For the text-containing cell, return its midpoint in [X, Y] coordinate format. 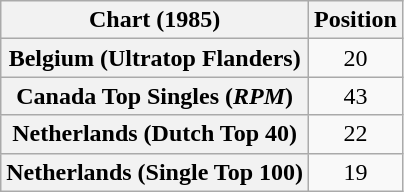
43 [356, 96]
Netherlands (Dutch Top 40) [155, 134]
19 [356, 172]
22 [356, 134]
Netherlands (Single Top 100) [155, 172]
Belgium (Ultratop Flanders) [155, 58]
20 [356, 58]
Chart (1985) [155, 20]
Position [356, 20]
Canada Top Singles (RPM) [155, 96]
